Locate the cell with the specified text and output its [X, Y] center coordinate. 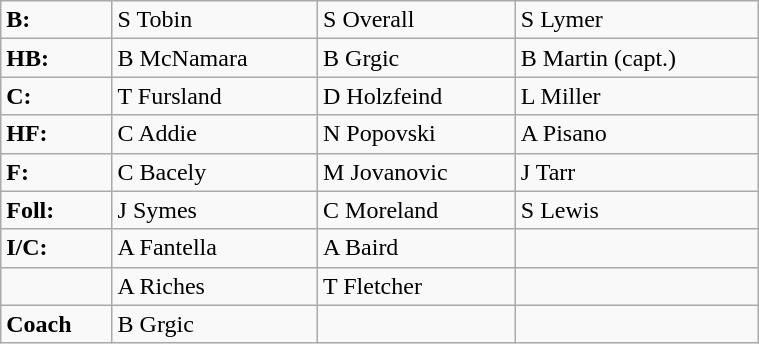
L Miller [636, 96]
A Baird [417, 248]
M Jovanovic [417, 172]
S Tobin [214, 20]
T Fletcher [417, 286]
S Overall [417, 20]
A Pisano [636, 134]
A Fantella [214, 248]
Coach [56, 324]
C Addie [214, 134]
B: [56, 20]
HF: [56, 134]
C Moreland [417, 210]
C Bacely [214, 172]
B McNamara [214, 58]
T Fursland [214, 96]
S Lewis [636, 210]
Foll: [56, 210]
N Popovski [417, 134]
B Martin (capt.) [636, 58]
D Holzfeind [417, 96]
I/C: [56, 248]
S Lymer [636, 20]
J Symes [214, 210]
A Riches [214, 286]
C: [56, 96]
F: [56, 172]
J Tarr [636, 172]
HB: [56, 58]
